Scan for the cell matching the given text and deliver its [X, Y] coordinate at center. 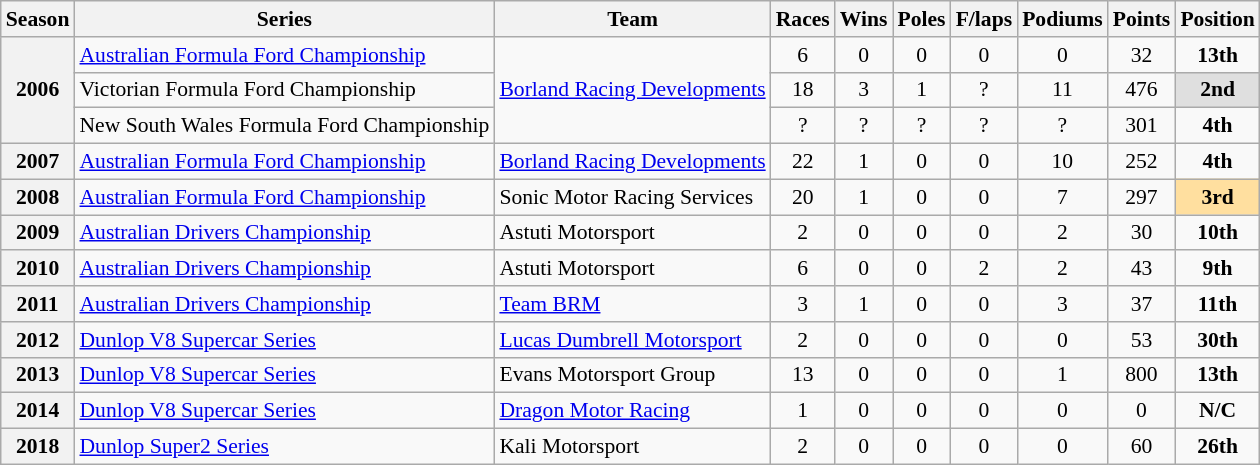
Wins [864, 19]
60 [1142, 447]
2nd [1217, 90]
3rd [1217, 197]
301 [1142, 126]
476 [1142, 90]
F/laps [984, 19]
18 [803, 90]
10th [1217, 233]
9th [1217, 269]
2008 [38, 197]
N/C [1217, 411]
Victorian Formula Ford Championship [284, 90]
Team BRM [632, 304]
2007 [38, 162]
297 [1142, 197]
22 [803, 162]
2018 [38, 447]
Races [803, 19]
Dragon Motor Racing [632, 411]
10 [1062, 162]
Poles [921, 19]
2012 [38, 340]
20 [803, 197]
32 [1142, 55]
43 [1142, 269]
Team [632, 19]
11th [1217, 304]
Lucas Dumbrell Motorsport [632, 340]
7 [1062, 197]
2014 [38, 411]
Podiums [1062, 19]
2011 [38, 304]
2013 [38, 375]
New South Wales Formula Ford Championship [284, 126]
Sonic Motor Racing Services [632, 197]
Dunlop Super2 Series [284, 447]
2010 [38, 269]
Position [1217, 19]
Season [38, 19]
252 [1142, 162]
37 [1142, 304]
13 [803, 375]
30 [1142, 233]
26th [1217, 447]
800 [1142, 375]
Points [1142, 19]
30th [1217, 340]
11 [1062, 90]
Kali Motorsport [632, 447]
2006 [38, 90]
2009 [38, 233]
Evans Motorsport Group [632, 375]
53 [1142, 340]
Series [284, 19]
